Pinpoint the cell where the given text exists, returning its [x, y] midpoint coordinate. 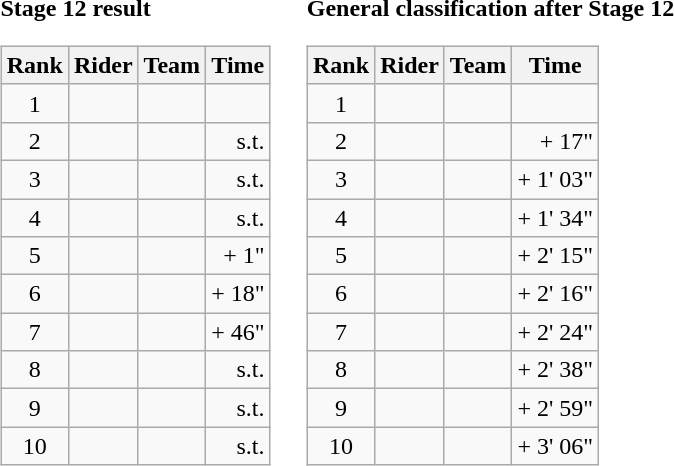
+ 1' 34" [556, 217]
+ 2' 24" [556, 332]
+ 46" [238, 332]
+ 2' 59" [556, 408]
+ 17" [556, 141]
+ 3' 06" [556, 446]
+ 2' 16" [556, 294]
+ 2' 38" [556, 370]
+ 1' 03" [556, 179]
+ 1" [238, 256]
+ 18" [238, 294]
+ 2' 15" [556, 256]
